Provide the (X, Y) coordinate of the cell's center where the given text is located.  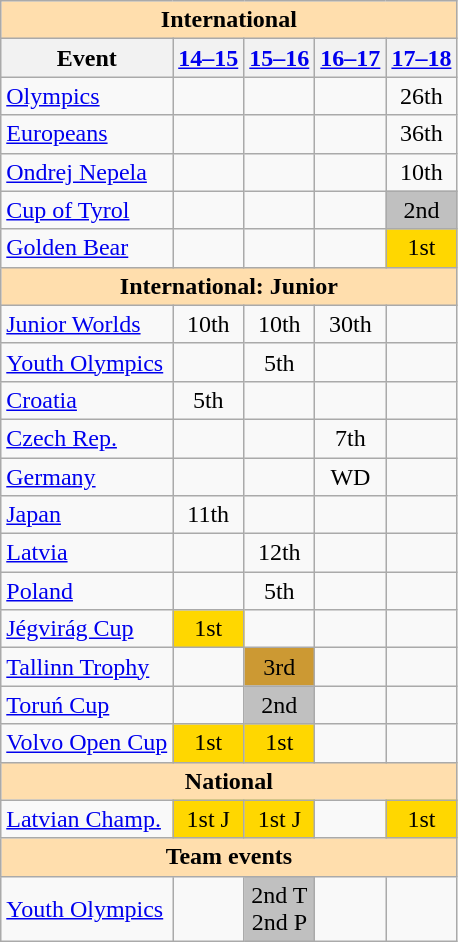
International: Junior (229, 286)
2nd T 2nd P (280, 908)
3rd (280, 667)
Volvo Open Cup (87, 743)
Latvian Champ. (87, 819)
16–17 (350, 58)
Olympics (87, 96)
7th (350, 438)
Czech Rep. (87, 438)
17–18 (422, 58)
Europeans (87, 134)
WD (350, 477)
National (229, 781)
Latvia (87, 553)
Jégvirág Cup (87, 629)
Cup of Tyrol (87, 210)
36th (422, 134)
Japan (87, 515)
26th (422, 96)
Toruń Cup (87, 705)
Tallinn Trophy (87, 667)
14–15 (208, 58)
Germany (87, 477)
Junior Worlds (87, 324)
15–16 (280, 58)
Team events (229, 857)
Golden Bear (87, 248)
Poland (87, 591)
Event (87, 58)
Ondrej Nepela (87, 172)
11th (208, 515)
12th (280, 553)
Croatia (87, 400)
30th (350, 324)
International (229, 20)
